Identify which cell holds the provided text, then report its (X, Y) central coordinate. 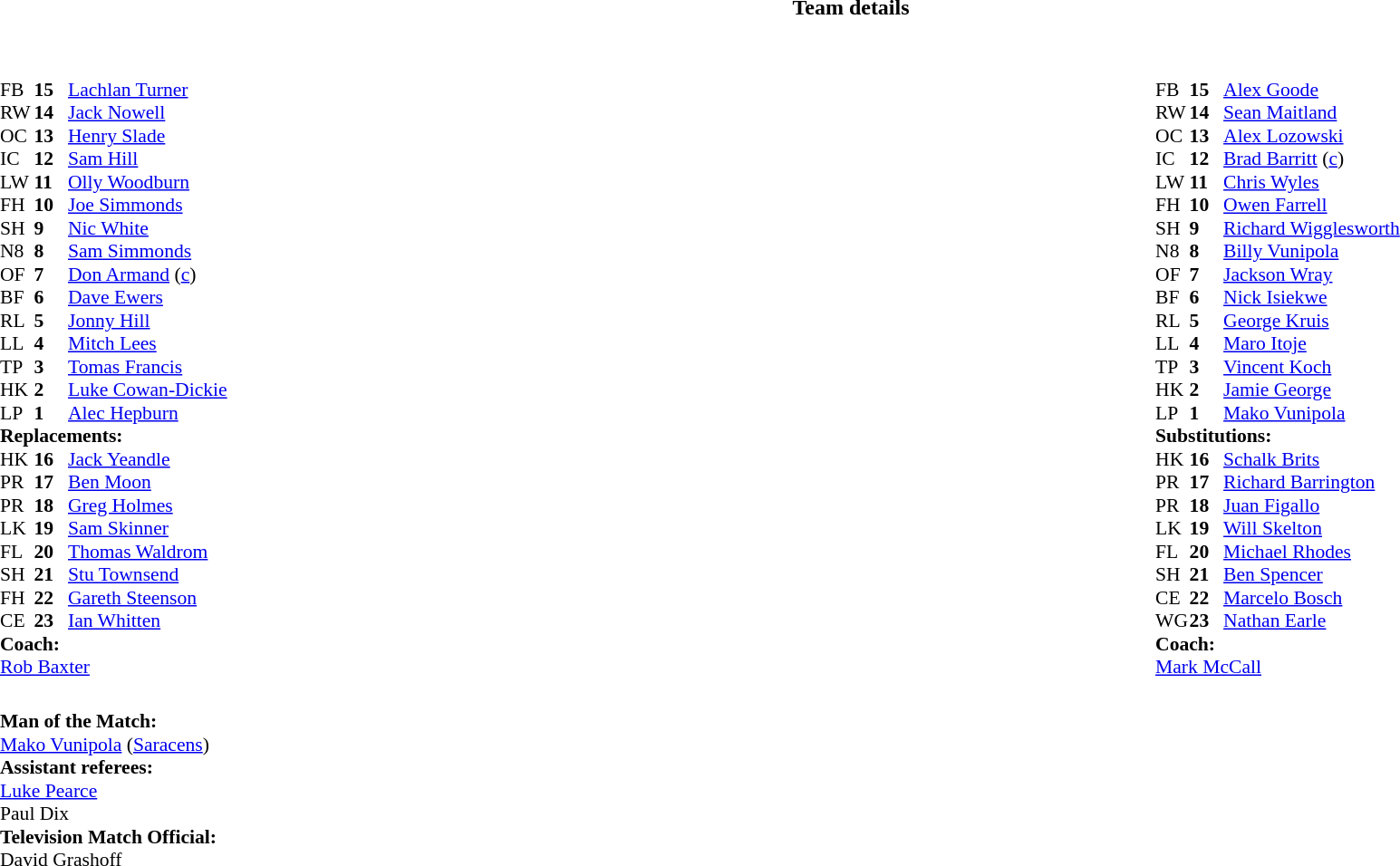
Alex Lozowski (1312, 136)
Stu Townsend (148, 575)
Vincent Koch (1312, 367)
Nick Isiekwe (1312, 298)
Chris Wyles (1312, 182)
Alex Goode (1312, 90)
Sam Skinner (148, 528)
Dave Ewers (148, 298)
Michael Rhodes (1312, 552)
Tomas Francis (148, 367)
Lachlan Turner (148, 90)
Mark McCall (1278, 668)
Sam Hill (148, 159)
Alec Hepburn (148, 413)
Jackson Wray (1312, 274)
Owen Farrell (1312, 206)
WG (1173, 621)
Juan Figallo (1312, 505)
Luke Cowan-Dickie (148, 390)
Will Skelton (1312, 528)
Joe Simmonds (148, 206)
Ben Spencer (1312, 575)
Thomas Waldrom (148, 552)
George Kruis (1312, 321)
Jonny Hill (148, 321)
Richard Barrington (1312, 483)
Sean Maitland (1312, 113)
Mitch Lees (148, 343)
Marcelo Bosch (1312, 598)
Gareth Steenson (148, 598)
Ian Whitten (148, 621)
Henry Slade (148, 136)
Billy Vunipola (1312, 251)
Jack Yeandle (148, 459)
Brad Barritt (c) (1312, 159)
Greg Holmes (148, 505)
Ben Moon (148, 483)
Replacements: (114, 436)
Nathan Earle (1312, 621)
Schalk Brits (1312, 459)
Mako Vunipola (1312, 413)
Nic White (148, 228)
Sam Simmonds (148, 251)
Rob Baxter (114, 668)
Substitutions: (1278, 436)
Maro Itoje (1312, 343)
Olly Woodburn (148, 182)
Jack Nowell (148, 113)
Jamie George (1312, 390)
Don Armand (c) (148, 274)
Richard Wigglesworth (1312, 228)
